Find where the given text appears and provide that cell's center as (x, y) coordinate. 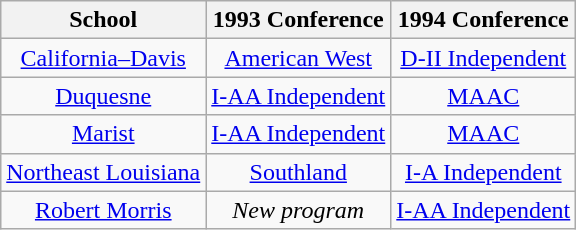
Marist (104, 134)
1994 Conference (484, 20)
Northeast Louisiana (104, 172)
California–Davis (104, 58)
New program (298, 210)
1993 Conference (298, 20)
Duquesne (104, 96)
I-A Independent (484, 172)
American West (298, 58)
Robert Morris (104, 210)
School (104, 20)
D-II Independent (484, 58)
Southland (298, 172)
